Determine the (X, Y) coordinate at the center of the cell enclosing the given text.  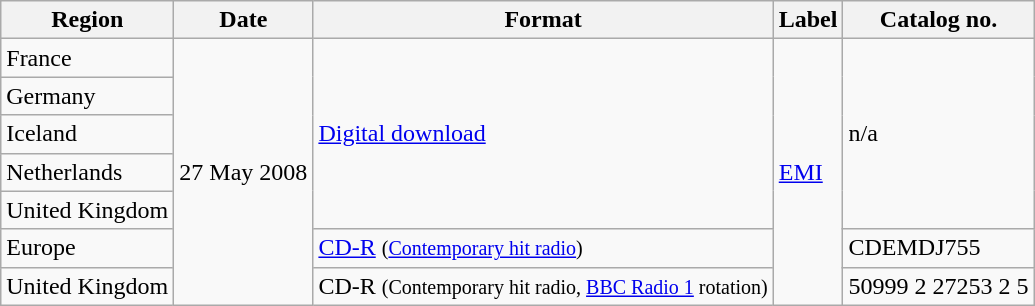
EMI (808, 172)
Label (808, 20)
27 May 2008 (244, 172)
CD-R (Contemporary hit radio) (543, 248)
France (88, 58)
Region (88, 20)
Iceland (88, 134)
Europe (88, 248)
Format (543, 20)
Date (244, 20)
Germany (88, 96)
Netherlands (88, 172)
Digital download (543, 134)
50999 2 27253 2 5 (938, 286)
Catalog no. (938, 20)
CDEMDJ755 (938, 248)
n/a (938, 134)
CD-R (Contemporary hit radio, BBC Radio 1 rotation) (543, 286)
